For the text-containing cell, return its midpoint in (X, Y) coordinate format. 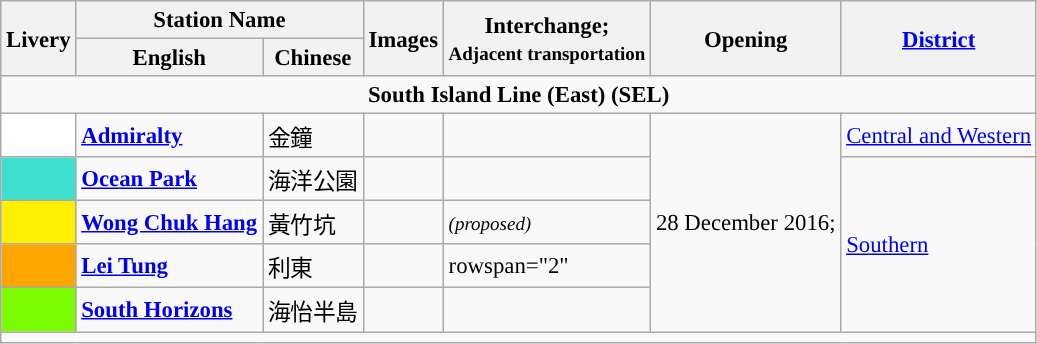
(proposed) (546, 223)
Ocean Park (170, 179)
黃竹坑 (312, 223)
金鐘 (312, 136)
利東 (312, 266)
South Horizons (170, 310)
Livery (38, 38)
海怡半島 (312, 310)
Images (403, 38)
Lei Tung (170, 266)
English (170, 58)
Station Name (220, 20)
Chinese (312, 58)
Interchange;Adjacent transportation (546, 38)
South Island Line (East) (SEL) (519, 95)
Central and Western (939, 136)
rowspan="2" (546, 266)
Admiralty (170, 136)
Wong Chuk Hang (170, 223)
Southern (939, 244)
海洋公園 (312, 179)
Opening (746, 38)
District (939, 38)
28 December 2016; (746, 223)
